Identify which cell holds the provided text, then report its (X, Y) central coordinate. 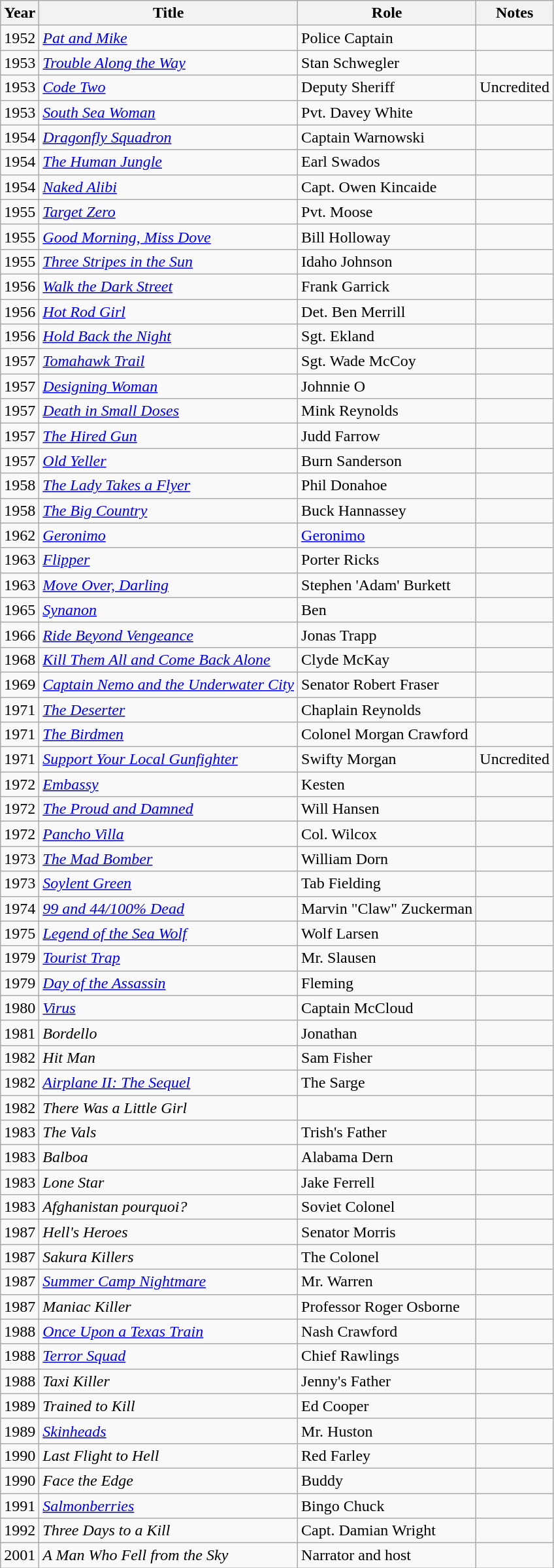
Bingo Chuck (387, 1505)
Sgt. Wade McCoy (387, 361)
Chaplain Reynolds (387, 709)
Balboa (169, 1158)
Kesten (387, 784)
Mink Reynolds (387, 411)
The Sarge (387, 1082)
There Was a Little Girl (169, 1108)
Jenny's Father (387, 1381)
Capt. Owen Kincaide (387, 187)
Johnnie O (387, 386)
Trouble Along the Way (169, 63)
Walk the Dark Street (169, 286)
Professor Roger Osborne (387, 1307)
Jake Ferrell (387, 1182)
Pat and Mike (169, 38)
Kill Them All and Come Back Alone (169, 659)
Pancho Villa (169, 834)
Mr. Warren (387, 1282)
1975 (20, 933)
Support Your Local Gunfighter (169, 759)
Skinheads (169, 1431)
Bordello (169, 1033)
The Human Jungle (169, 162)
Burn Sanderson (387, 461)
Mr. Slausen (387, 958)
Once Upon a Texas Train (169, 1331)
Dragonfly Squadron (169, 137)
Narrator and host (387, 1556)
Target Zero (169, 212)
Pvt. Moose (387, 212)
Jonas Trapp (387, 635)
Three Stripes in the Sun (169, 261)
The Big Country (169, 510)
The Lady Takes a Flyer (169, 486)
Marvin "Claw" Zuckerman (387, 909)
Move Over, Darling (169, 585)
Hold Back the Night (169, 337)
Tourist Trap (169, 958)
1981 (20, 1033)
The Hired Gun (169, 436)
Ed Cooper (387, 1406)
Day of the Assassin (169, 983)
Jonathan (387, 1033)
Red Farley (387, 1456)
Capt. Damian Wright (387, 1531)
Hot Rod Girl (169, 312)
Flipper (169, 560)
South Sea Woman (169, 112)
Det. Ben Merrill (387, 312)
1965 (20, 610)
Designing Woman (169, 386)
Buck Hannassey (387, 510)
1952 (20, 38)
1968 (20, 659)
Sgt. Ekland (387, 337)
Naked Alibi (169, 187)
The Colonel (387, 1257)
Legend of the Sea Wolf (169, 933)
Ride Beyond Vengeance (169, 635)
A Man Who Fell from the Sky (169, 1556)
Embassy (169, 784)
The Vals (169, 1133)
Lone Star (169, 1182)
Death in Small Doses (169, 411)
Col. Wilcox (387, 834)
Bill Holloway (387, 237)
Sam Fisher (387, 1058)
Phil Donahoe (387, 486)
Judd Farrow (387, 436)
Notes (515, 13)
The Birdmen (169, 735)
2001 (20, 1556)
Wolf Larsen (387, 933)
Good Morning, Miss Dove (169, 237)
Idaho Johnson (387, 261)
Stephen 'Adam' Burkett (387, 585)
1992 (20, 1531)
Fleming (387, 983)
Soylent Green (169, 884)
Clyde McKay (387, 659)
Tab Fielding (387, 884)
Last Flight to Hell (169, 1456)
Senator Morris (387, 1232)
Captain Warnowski (387, 137)
Chief Rawlings (387, 1356)
Senator Robert Fraser (387, 684)
Porter Ricks (387, 560)
1969 (20, 684)
Taxi Killer (169, 1381)
Old Yeller (169, 461)
William Dorn (387, 859)
Ben (387, 610)
1962 (20, 535)
Title (169, 13)
Frank Garrick (387, 286)
Colonel Morgan Crawford (387, 735)
Captain McCloud (387, 1008)
99 and 44/100% Dead (169, 909)
Nash Crawford (387, 1331)
Salmonberries (169, 1505)
Will Hansen (387, 809)
Maniac Killer (169, 1307)
Buddy (387, 1480)
The Proud and Damned (169, 809)
Hell's Heroes (169, 1232)
The Mad Bomber (169, 859)
Trained to Kill (169, 1406)
Afghanistan pourquoi? (169, 1207)
Airplane II: The Sequel (169, 1082)
Sakura Killers (169, 1257)
Year (20, 13)
1966 (20, 635)
Code Two (169, 88)
Virus (169, 1008)
Deputy Sheriff (387, 88)
Synanon (169, 610)
Soviet Colonel (387, 1207)
Swifty Morgan (387, 759)
Alabama Dern (387, 1158)
Police Captain (387, 38)
Pvt. Davey White (387, 112)
1991 (20, 1505)
1974 (20, 909)
The Deserter (169, 709)
Face the Edge (169, 1480)
Tomahawk Trail (169, 361)
Terror Squad (169, 1356)
Summer Camp Nightmare (169, 1282)
Trish's Father (387, 1133)
Hit Man (169, 1058)
1980 (20, 1008)
Earl Swados (387, 162)
Captain Nemo and the Underwater City (169, 684)
Three Days to a Kill (169, 1531)
Mr. Huston (387, 1431)
Stan Schwegler (387, 63)
Role (387, 13)
